Return the (X, Y) coordinate for the center point of the cell that contains the specified text.  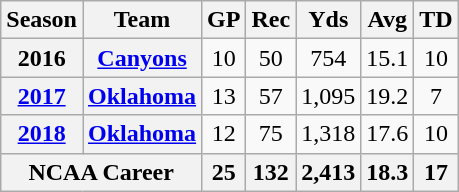
2016 (42, 58)
18.3 (388, 172)
1,318 (328, 134)
132 (271, 172)
2018 (42, 134)
25 (224, 172)
17.6 (388, 134)
2017 (42, 96)
TD (436, 20)
50 (271, 58)
1,095 (328, 96)
GP (224, 20)
Yds (328, 20)
15.1 (388, 58)
13 (224, 96)
Canyons (142, 58)
Rec (271, 20)
75 (271, 134)
12 (224, 134)
754 (328, 58)
Avg (388, 20)
NCAA Career (102, 172)
Season (42, 20)
17 (436, 172)
57 (271, 96)
7 (436, 96)
19.2 (388, 96)
Team (142, 20)
2,413 (328, 172)
